Identify which cell holds the provided text, then report its (x, y) central coordinate. 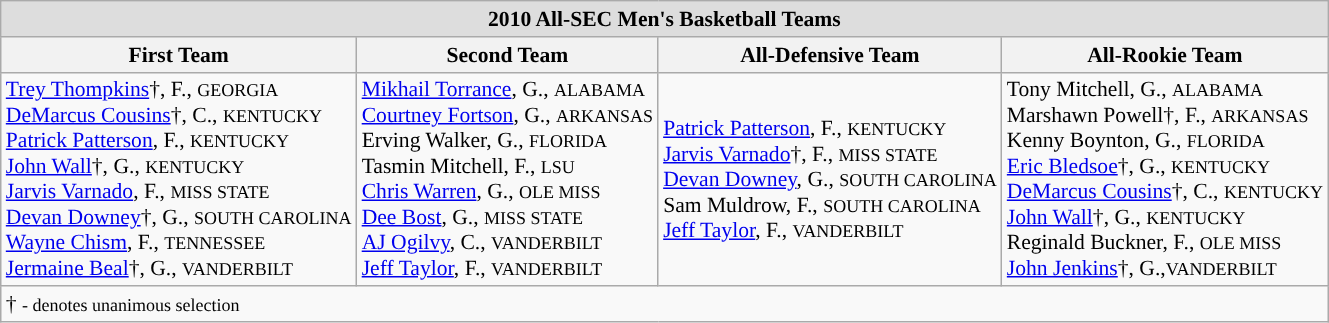
Second Team (508, 55)
All-Defensive Team (830, 55)
† - denotes unanimous selection (664, 305)
First Team (179, 55)
2010 All-SEC Men's Basketball Teams (664, 19)
All-Rookie Team (1165, 55)
